Determine the (X, Y) coordinate at the center of the cell enclosing the given text.  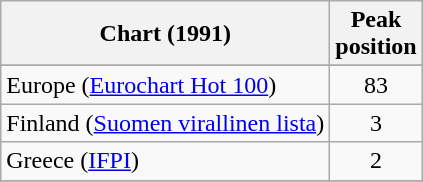
3 (376, 123)
83 (376, 85)
Chart (1991) (166, 34)
Peakposition (376, 34)
2 (376, 161)
Finland (Suomen virallinen lista) (166, 123)
Greece (IFPI) (166, 161)
Europe (Eurochart Hot 100) (166, 85)
